Scan for the cell matching the given text and deliver its [X, Y] coordinate at center. 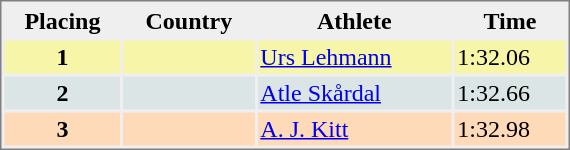
Athlete [354, 20]
2 [62, 92]
3 [62, 128]
Urs Lehmann [354, 56]
1:32.06 [510, 56]
Atle Skårdal [354, 92]
1:32.98 [510, 128]
Time [510, 20]
1 [62, 56]
A. J. Kitt [354, 128]
Placing [62, 20]
Country [188, 20]
1:32.66 [510, 92]
